Find where the given text appears and provide that cell's center as [x, y] coordinate. 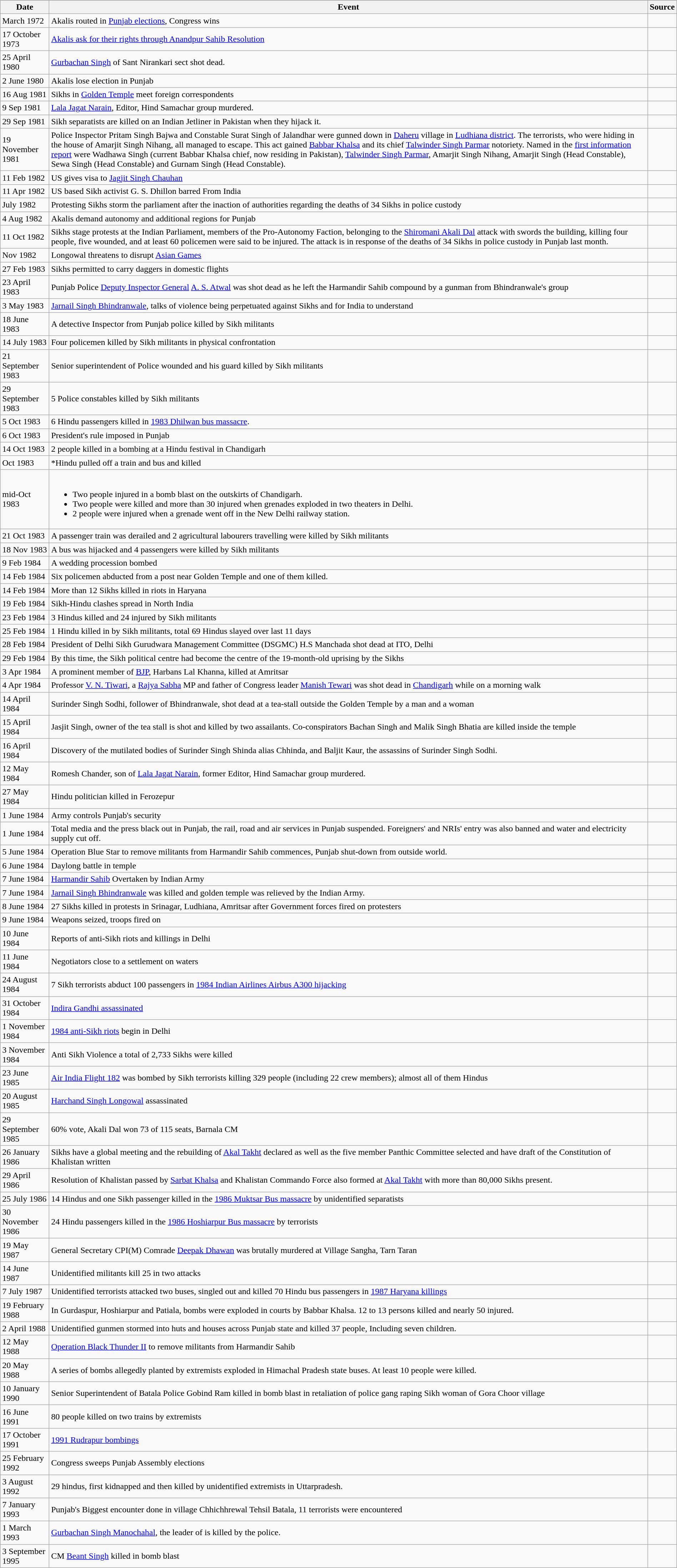
A wedding procession bombed [348, 563]
Army controls Punjab's security [348, 815]
18 June 1983 [25, 324]
Unidentified terrorists attacked two buses, singled out and killed 70 Hindu bus passengers in 1987 Haryana killings [348, 1292]
1 March 1993 [25, 1533]
Harmandir Sahib Overtaken by Indian Army [348, 879]
29 September 1985 [25, 1129]
Indira Gandhi assassinated [348, 1008]
29 hindus, first kidnapped and then killed by unidentified extremists in Uttarpradesh. [348, 1486]
Operation Blue Star to remove militants from Harmandir Sahib commences, Punjab shut-down from outside world. [348, 852]
24 Hindu passengers killed in the 1986 Hoshiarpur Bus massacre by terrorists [348, 1222]
3 September 1995 [25, 1556]
9 Sep 1981 [25, 108]
Discovery of the mutilated bodies of Surinder Singh Shinda alias Chhinda, and Baljit Kaur, the assassins of Surinder Singh Sodhi. [348, 750]
Anti Sikh Violence a total of 2,733 Sikhs were killed [348, 1054]
Unidentified militants kill 25 in two attacks [348, 1273]
10 January 1990 [25, 1393]
19 May 1987 [25, 1250]
21 September 1983 [25, 366]
5 Police constables killed by Sikh militants [348, 399]
2 June 1980 [25, 81]
Sikh separatists are killed on an Indian Jetliner in Pakistan when they hijack it. [348, 121]
6 June 1984 [25, 866]
16 June 1991 [25, 1416]
Reports of anti-Sikh riots and killings in Delhi [348, 938]
Jarnail Singh Bhindranwale was killed and golden temple was relieved by the Indian Army. [348, 893]
7 January 1993 [25, 1510]
7 July 1987 [25, 1292]
In Gurdaspur, Hoshiarpur and Patiala, bombs were exploded in courts by Babbar Khalsa. 12 to 13 persons killed and nearly 50 injured. [348, 1310]
Unidentified gunmen stormed into huts and houses across Punjab state and killed 37 people, Including seven children. [348, 1328]
19 November 1981 [25, 149]
Sikhs permitted to carry daggers in domestic flights [348, 269]
12 May 1984 [25, 773]
6 Oct 1983 [25, 435]
Punjab Police Deputy Inspector General A. S. Atwal was shot dead as he left the Harmandir Sahib compound by a gunman from Bhindranwale's group [348, 287]
19 February 1988 [25, 1310]
3 May 1983 [25, 306]
1 Hindu killed in by Sikh militants, total 69 Hindus slayed over last 11 days [348, 631]
Six policemen abducted from a post near Golden Temple and one of them killed. [348, 577]
23 Feb 1984 [25, 617]
Date [25, 7]
Jarnail Singh Bhindranwale, talks of violence being perpetuated against Sikhs and for India to understand [348, 306]
2 people killed in a bombing at a Hindu festival in Chandigarh [348, 449]
21 Oct 1983 [25, 536]
Daylong battle in temple [348, 866]
18 Nov 1983 [25, 550]
10 June 1984 [25, 938]
Sikh-Hindu clashes spread in North India [348, 604]
16 Aug 1981 [25, 94]
Surinder Singh Sodhi, follower of Bhindranwale, shot dead at a tea-stall outside the Golden Temple by a man and a woman [348, 703]
27 May 1984 [25, 796]
Professor V. N. Tiwari, a Rajya Sabha MP and father of Congress leader Manish Tewari was shot dead in Chandigarh while on a morning walk [348, 685]
President's rule imposed in Punjab [348, 435]
Longowal threatens to disrupt Asian Games [348, 255]
Weapons seized, troops fired on [348, 920]
Negotiators close to a settlement on waters [348, 961]
11 Oct 1982 [25, 237]
17 October 1991 [25, 1440]
A bus was hijacked and 4 passengers were killed by Sikh militants [348, 550]
Akalis lose election in Punjab [348, 81]
80 people killed on two trains by extremists [348, 1416]
29 September 1983 [25, 399]
By this time, the Sikh political centre had become the centre of the 19-month-old uprising by the Sikhs [348, 658]
CM Beant Singh killed in bomb blast [348, 1556]
7 Sikh terrorists abduct 100 passengers in 1984 Indian Airlines Airbus A300 hijacking [348, 985]
March 1972 [25, 21]
A series of bombs allegedly planted by extremists exploded in Himachal Pradesh state buses. At least 10 people were killed. [348, 1370]
25 July 1986 [25, 1199]
*Hindu pulled off a train and bus and killed [348, 462]
Event [348, 7]
29 Feb 1984 [25, 658]
1991 Rudrapur bombings [348, 1440]
14 July 1983 [25, 342]
US gives visa to Jagjit Singh Chauhan [348, 177]
19 Feb 1984 [25, 604]
23 April 1983 [25, 287]
Senior superintendent of Police wounded and his guard killed by Sikh militants [348, 366]
25 February 1992 [25, 1463]
27 Sikhs killed in protests in Srinagar, Ludhiana, Amritsar after Government forces fired on protesters [348, 906]
23 June 1985 [25, 1078]
Air India Flight 182 was bombed by Sikh terrorists killing 329 people (including 22 crew members); almost all of them Hindus [348, 1078]
A passenger train was derailed and 2 agricultural labourers travelling were killed by Sikh militants [348, 536]
30 November 1986 [25, 1222]
3 Apr 1984 [25, 672]
Source [662, 7]
Romesh Chander, son of Lala Jagat Narain, former Editor, Hind Samachar group murdered. [348, 773]
Akalis routed in Punjab elections, Congress wins [348, 21]
3 August 1992 [25, 1486]
20 May 1988 [25, 1370]
5 Oct 1983 [25, 422]
9 June 1984 [25, 920]
8 June 1984 [25, 906]
9 Feb 1984 [25, 563]
5 June 1984 [25, 852]
A detective Inspector from Punjab police killed by Sikh militants [348, 324]
6 Hindu passengers killed in 1983 Dhilwan bus massacre. [348, 422]
Congress sweeps Punjab Assembly elections [348, 1463]
3 Hindus killed and 24 injured by Sikh militants [348, 617]
Hindu politician killed in Ferozepur [348, 796]
Punjab's Biggest encounter done in village Chhichhrewal Tehsil Batala, 11 terrorists were encountered [348, 1510]
29 Sep 1981 [25, 121]
15 April 1984 [25, 727]
A prominent member of BJP, Harbans Lal Khanna, killed at Amritsar [348, 672]
3 November 1984 [25, 1054]
28 Feb 1984 [25, 645]
Nov 1982 [25, 255]
July 1982 [25, 205]
31 October 1984 [25, 1008]
Akalis demand autonomy and additional regions for Punjab [348, 218]
12 May 1988 [25, 1347]
Oct 1983 [25, 462]
60% vote, Akali Dal won 73 of 115 seats, Barnala CM [348, 1129]
Resolution of Khalistan passed by Sarbat Khalsa and Khalistan Commando Force also formed at Akal Takht with more than 80,000 Sikhs present. [348, 1181]
Senior Superintendent of Batala Police Gobind Ram killed in bomb blast in retaliation of police gang raping Sikh woman of Gora Choor village [348, 1393]
Gurbachan Singh Manochahal, the leader of is killed by the police. [348, 1533]
1 November 1984 [25, 1031]
4 Apr 1984 [25, 685]
1984 anti-Sikh riots begin in Delhi [348, 1031]
Protesting Sikhs storm the parliament after the inaction of authorities regarding the deaths of 34 Sikhs in police custody [348, 205]
Four policemen killed by Sikh militants in physical confrontation [348, 342]
25 Feb 1984 [25, 631]
Sikhs in Golden Temple meet foreign correspondents [348, 94]
Lala Jagat Narain, Editor, Hind Samachar group murdered. [348, 108]
14 June 1987 [25, 1273]
More than 12 Sikhs killed in riots in Haryana [348, 590]
mid-Oct 1983 [25, 499]
Gurbachan Singh of Sant Nirankari sect shot dead. [348, 62]
14 April 1984 [25, 703]
4 Aug 1982 [25, 218]
25 April 1980 [25, 62]
24 August 1984 [25, 985]
General Secretary CPI(M) Comrade Deepak Dhawan was brutally murdered at Village Sangha, Tarn Taran [348, 1250]
11 Apr 1982 [25, 191]
29 April 1986 [25, 1181]
16 April 1984 [25, 750]
14 Hindus and one Sikh passenger killed in the 1986 Muktsar Bus massacre by unidentified separatists [348, 1199]
26 January 1986 [25, 1157]
20 August 1985 [25, 1101]
Operation Black Thunder II to remove militants from Harmandir Sahib [348, 1347]
President of Delhi Sikh Gurudwara Management Committee (DSGMC) H.S Manchada shot dead at ITO, Delhi [348, 645]
US based Sikh activist G. S. Dhillon barred From India [348, 191]
2 April 1988 [25, 1328]
17 October 1973 [25, 39]
27 Feb 1983 [25, 269]
11 Feb 1982 [25, 177]
11 June 1984 [25, 961]
14 Oct 1983 [25, 449]
Akalis ask for their rights through Anandpur Sahib Resolution [348, 39]
Harchand Singh Longowal assassinated [348, 1101]
